Identify which cell holds the provided text, then report its [X, Y] central coordinate. 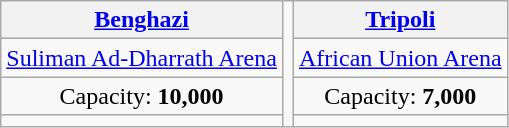
Capacity: 7,000 [400, 96]
Suliman Ad-Dharrath Arena [142, 58]
Tripoli [400, 20]
Benghazi [142, 20]
Capacity: 10,000 [142, 96]
African Union Arena [400, 58]
